Determine the [X, Y] coordinate at the center of the cell enclosing the given text.  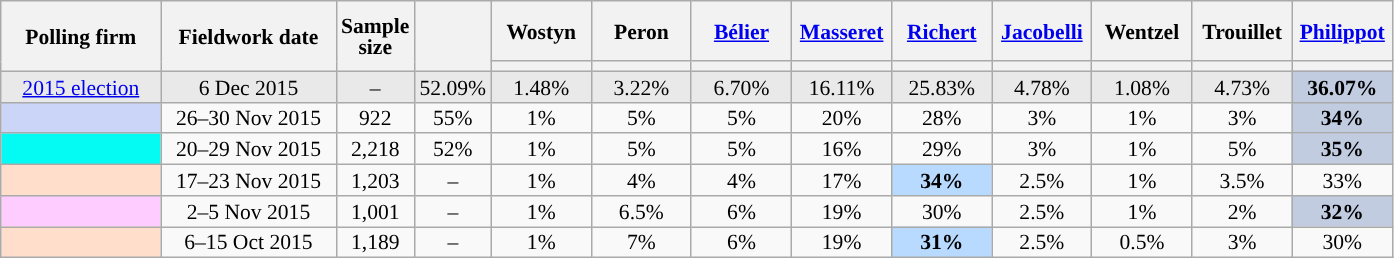
Wostyn [541, 31]
17% [842, 180]
Trouillet [1242, 31]
0.5% [1142, 242]
6.70% [741, 86]
55% [452, 118]
4.73% [1242, 86]
52.09% [452, 86]
31% [942, 242]
52% [452, 150]
Samplesize [375, 36]
36.07% [1342, 86]
20–29 Nov 2015 [248, 150]
Richert [942, 31]
29% [942, 150]
3.22% [641, 86]
Peron [641, 31]
35% [1342, 150]
1.08% [1142, 86]
Fieldwork date [248, 36]
32% [1342, 212]
2,218 [375, 150]
2–5 Nov 2015 [248, 212]
Masseret [842, 31]
7% [641, 242]
28% [942, 118]
4.78% [1042, 86]
1,189 [375, 242]
922 [375, 118]
1,203 [375, 180]
6.5% [641, 212]
6 Dec 2015 [248, 86]
33% [1342, 180]
2% [1242, 212]
25.83% [942, 86]
1.48% [541, 86]
26–30 Nov 2015 [248, 118]
Bélier [741, 31]
Jacobelli [1042, 31]
17–23 Nov 2015 [248, 180]
16% [842, 150]
2015 election [81, 86]
20% [842, 118]
Wentzel [1142, 31]
16.11% [842, 86]
6–15 Oct 2015 [248, 242]
1,001 [375, 212]
Philippot [1342, 31]
Polling firm [81, 36]
3.5% [1242, 180]
